Return [X, Y] of the center of cell containing provided text 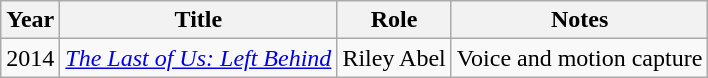
Role [394, 20]
Title [198, 20]
Riley Abel [394, 58]
The Last of Us: Left Behind [198, 58]
2014 [30, 58]
Notes [580, 20]
Year [30, 20]
Voice and motion capture [580, 58]
